Scan for the cell matching the given text and deliver its (X, Y) coordinate at center. 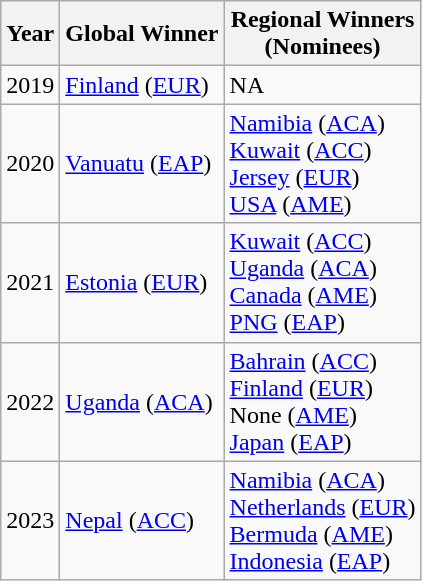
Global Winner (142, 34)
Vanuatu (EAP) (142, 164)
Kuwait (ACC) Uganda (ACA) Canada (AME) PNG (EAP) (322, 282)
Namibia (ACA) Netherlands (EUR) Bermuda (AME) Indonesia (EAP) (322, 520)
Regional Winners (Nominees) (322, 34)
2020 (30, 164)
Estonia (EUR) (142, 282)
Bahrain (ACC) Finland (EUR) None (AME) Japan (EAP) (322, 402)
Uganda (ACA) (142, 402)
Year (30, 34)
2022 (30, 402)
Finland (EUR) (142, 85)
NA (322, 85)
2023 (30, 520)
Nepal (ACC) (142, 520)
Namibia (ACA) Kuwait (ACC) Jersey (EUR) USA (AME) (322, 164)
2019 (30, 85)
2021 (30, 282)
